Pinpoint the cell where the given text exists, returning its (x, y) midpoint coordinate. 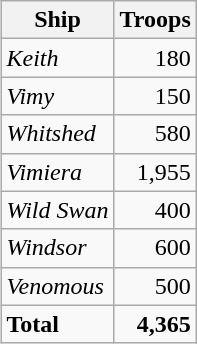
4,365 (155, 324)
600 (155, 248)
Troops (155, 20)
Whitshed (58, 134)
1,955 (155, 172)
150 (155, 96)
Venomous (58, 286)
180 (155, 58)
Windsor (58, 248)
Ship (58, 20)
Wild Swan (58, 210)
400 (155, 210)
580 (155, 134)
Vimiera (58, 172)
500 (155, 286)
Keith (58, 58)
Vimy (58, 96)
Total (58, 324)
